Identify which cell holds the provided text, then report its [X, Y] central coordinate. 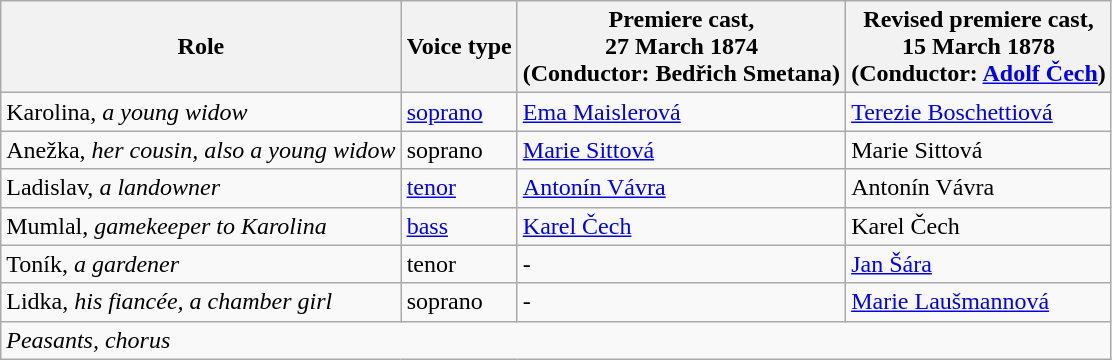
Karolina, a young widow [201, 112]
Toník, a gardener [201, 264]
Ladislav, a landowner [201, 188]
Lidka, his fiancée, a chamber girl [201, 302]
Revised premiere cast,15 March 1878(Conductor: Adolf Čech) [979, 47]
Anežka, her cousin, also a young widow [201, 150]
Premiere cast,27 March 1874(Conductor: Bedřich Smetana) [681, 47]
Marie Laušmannová [979, 302]
Role [201, 47]
bass [459, 226]
Ema Maislerová [681, 112]
Jan Šára [979, 264]
Mumlal, gamekeeper to Karolina [201, 226]
Terezie Boschettiová [979, 112]
Peasants, chorus [556, 340]
Voice type [459, 47]
